For the text-containing cell, return its midpoint in [x, y] coordinate format. 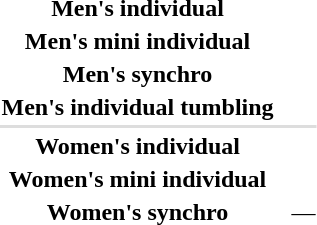
Men's individual tumbling [138, 107]
Women's mini individual [138, 179]
Men's synchro [138, 74]
Women's individual [138, 146]
Men's mini individual [138, 41]
